Identify which cell holds the provided text, then report its (X, Y) central coordinate. 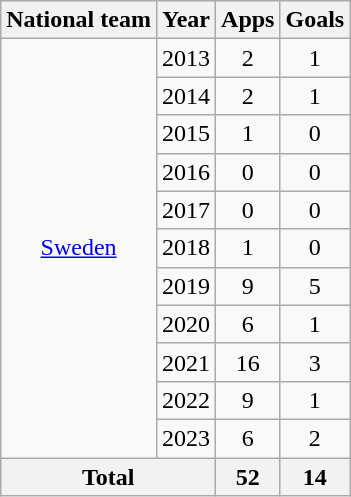
Total (108, 477)
Year (186, 20)
Goals (315, 20)
2019 (186, 286)
2020 (186, 324)
National team (79, 20)
16 (248, 362)
52 (248, 477)
2023 (186, 438)
5 (315, 286)
2017 (186, 210)
3 (315, 362)
14 (315, 477)
2014 (186, 96)
2018 (186, 248)
2015 (186, 134)
2013 (186, 58)
Sweden (79, 248)
2022 (186, 400)
Apps (248, 20)
2021 (186, 362)
2016 (186, 172)
